Detect which cell encompasses the target text, then output its (x, y) center coordinate. 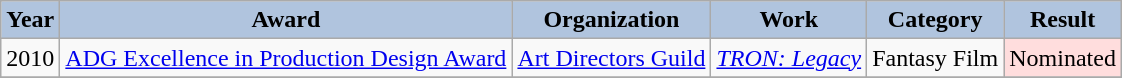
Art Directors Guild (612, 58)
Result (1063, 20)
TRON: Legacy (789, 58)
Nominated (1063, 58)
ADG Excellence in Production Design Award (286, 58)
Work (789, 20)
Year (30, 20)
Organization (612, 20)
Category (936, 20)
Award (286, 20)
2010 (30, 58)
Fantasy Film (936, 58)
